Find where the given text appears and provide that cell's center as (x, y) coordinate. 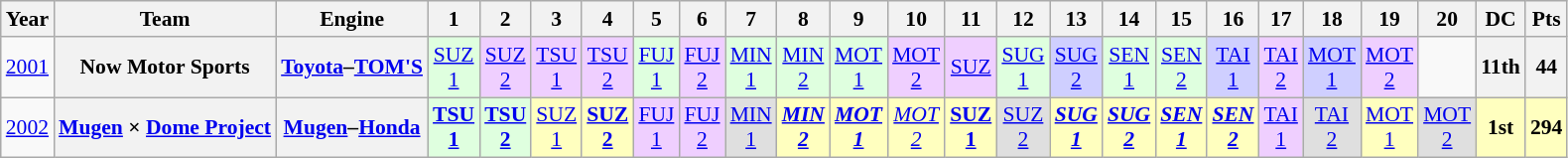
11th (1501, 68)
14 (1129, 19)
19 (1389, 19)
Team (165, 19)
12 (1022, 19)
9 (858, 19)
10 (916, 19)
5 (656, 19)
Year (28, 19)
2002 (28, 127)
17 (1281, 19)
18 (1332, 19)
Mugen × Dome Project (165, 127)
2001 (28, 68)
294 (1546, 127)
11 (971, 19)
Pts (1546, 19)
20 (1447, 19)
13 (1076, 19)
6 (702, 19)
1st (1501, 127)
Toyota–TOM'S (351, 68)
SUZ (971, 68)
Engine (351, 19)
7 (751, 19)
4 (607, 19)
Mugen–Honda (351, 127)
Now Motor Sports (165, 68)
16 (1233, 19)
8 (804, 19)
15 (1181, 19)
DC (1501, 19)
2 (505, 19)
44 (1546, 68)
3 (556, 19)
1 (454, 19)
